For the text-containing cell, return its midpoint in [x, y] coordinate format. 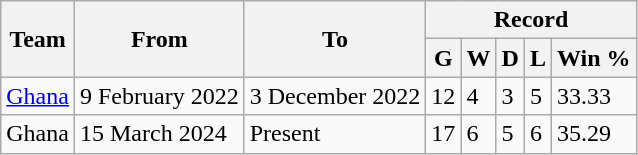
3 [510, 96]
15 March 2024 [159, 134]
33.33 [594, 96]
To [335, 39]
35.29 [594, 134]
D [510, 58]
G [444, 58]
Team [38, 39]
12 [444, 96]
Present [335, 134]
4 [478, 96]
17 [444, 134]
W [478, 58]
Win % [594, 58]
3 December 2022 [335, 96]
L [538, 58]
9 February 2022 [159, 96]
From [159, 39]
Record [531, 20]
